Provide the [x, y] coordinate of the cell's center where the given text is located.  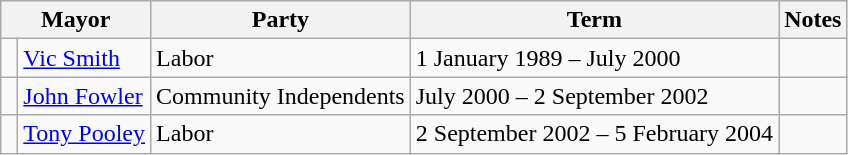
Term [594, 20]
John Fowler [84, 96]
Notes [813, 20]
Vic Smith [84, 58]
Tony Pooley [84, 134]
1 January 1989 – July 2000 [594, 58]
July 2000 – 2 September 2002 [594, 96]
Party [281, 20]
Mayor [76, 20]
Community Independents [281, 96]
2 September 2002 – 5 February 2004 [594, 134]
